Return the (x, y) coordinate for the center point of the cell that contains the specified text.  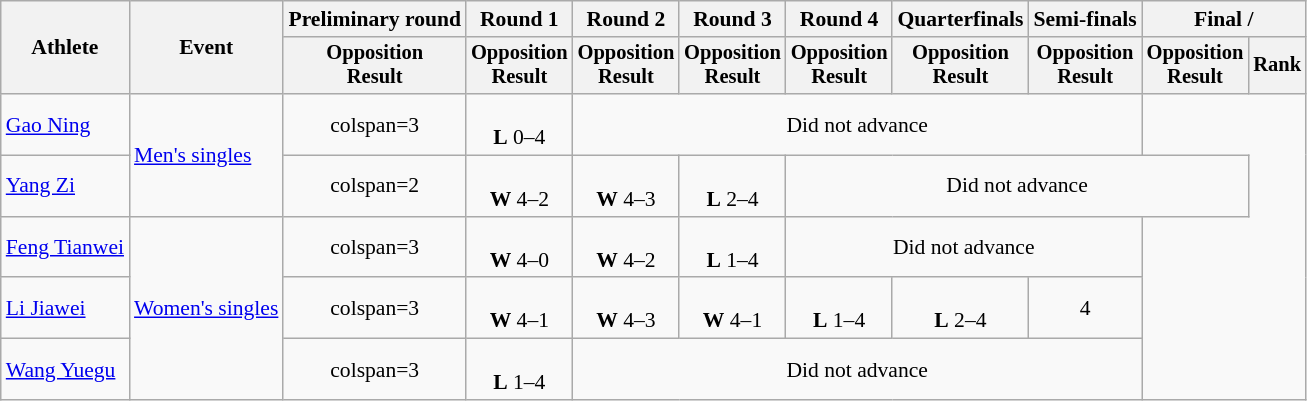
Athlete (65, 48)
Quarterfinals (960, 19)
Semi-finals (1084, 19)
Rank (1277, 66)
colspan=2 (374, 186)
Women's singles (206, 308)
Preliminary round (374, 19)
Wang Yuegu (65, 370)
Round 3 (732, 19)
Gao Ning (65, 124)
Feng Tianwei (65, 248)
Li Jiawei (65, 308)
4 (1084, 308)
Yang Zi (65, 186)
W 4–0 (520, 248)
Round 1 (520, 19)
Round 2 (626, 19)
Event (206, 48)
Men's singles (206, 155)
Final / (1224, 19)
Round 4 (840, 19)
L 0–4 (520, 124)
